Extract the (X, Y) coordinate from the center of the cell holding the provided text.  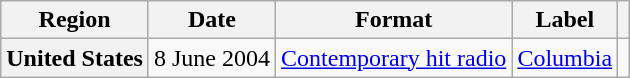
Date (212, 20)
Columbia (565, 58)
United States (75, 58)
8 June 2004 (212, 58)
Format (394, 20)
Label (565, 20)
Region (75, 20)
Contemporary hit radio (394, 58)
